Pinpoint the cell where the given text exists, returning its [X, Y] midpoint coordinate. 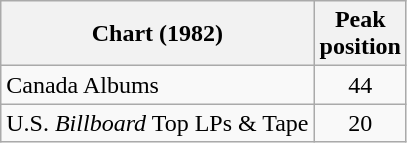
Canada Albums [158, 85]
20 [360, 123]
Chart (1982) [158, 34]
Peakposition [360, 34]
44 [360, 85]
U.S. Billboard Top LPs & Tape [158, 123]
